Locate the cell with the specified text and output its (x, y) center coordinate. 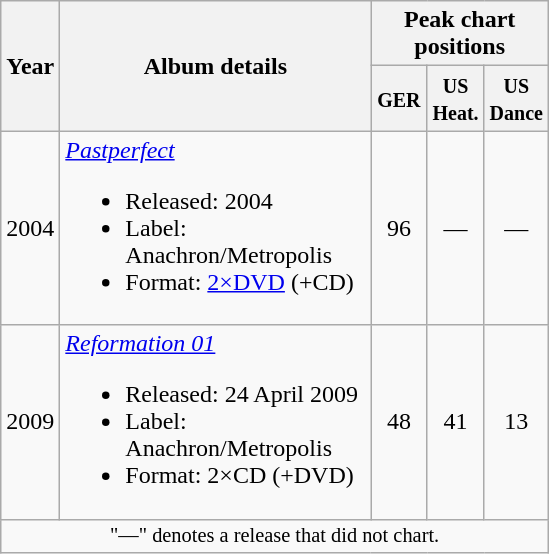
2009 (30, 422)
96 (399, 228)
USHeat. (456, 98)
USDance (516, 98)
48 (399, 422)
13 (516, 422)
Reformation 01Released: 24 April 2009Label: Anachron/MetropolisFormat: 2×CD (+DVD) (216, 422)
Album details (216, 66)
PastperfectReleased: 2004Label: Anachron/MetropolisFormat: 2×DVD (+CD) (216, 228)
Peak chart positions (460, 34)
GER (399, 98)
Year (30, 66)
41 (456, 422)
2004 (30, 228)
"—" denotes a release that did not chart. (275, 536)
